Output the (x, y) coordinate of the center of the cell containing the given text.  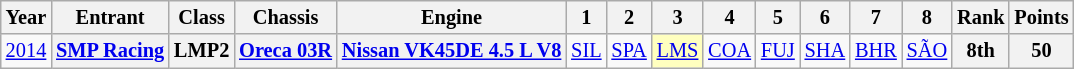
LMS (678, 51)
LMP2 (202, 51)
50 (1041, 51)
Engine (452, 17)
SIL (586, 51)
Nissan VK45DE 4.5 L V8 (452, 51)
Year (26, 17)
BHR (876, 51)
7 (876, 17)
Class (202, 17)
Oreca 03R (286, 51)
3 (678, 17)
SMP Racing (110, 51)
Entrant (110, 17)
SÃO (927, 51)
2 (628, 17)
COA (730, 51)
8 (927, 17)
2014 (26, 51)
FUJ (778, 51)
1 (586, 17)
6 (825, 17)
Chassis (286, 17)
Points (1041, 17)
SHA (825, 51)
Rank (980, 17)
8th (980, 51)
5 (778, 17)
SPA (628, 51)
4 (730, 17)
